From the cell containing the given text, extract its center point as [x, y] coordinate. 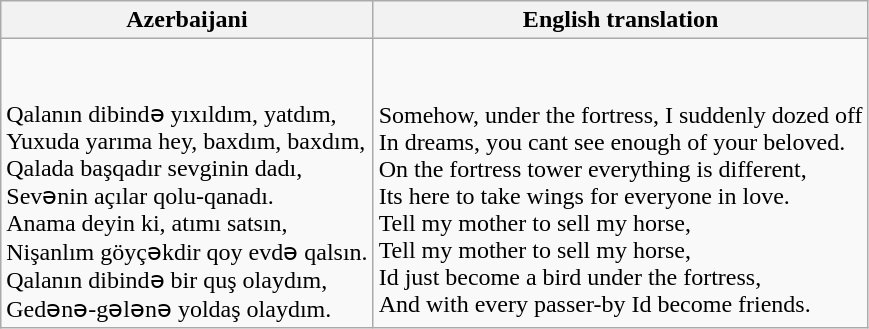
Azerbaijani [187, 20]
English translation [620, 20]
